Detect which cell encompasses the target text, then output its [x, y] center coordinate. 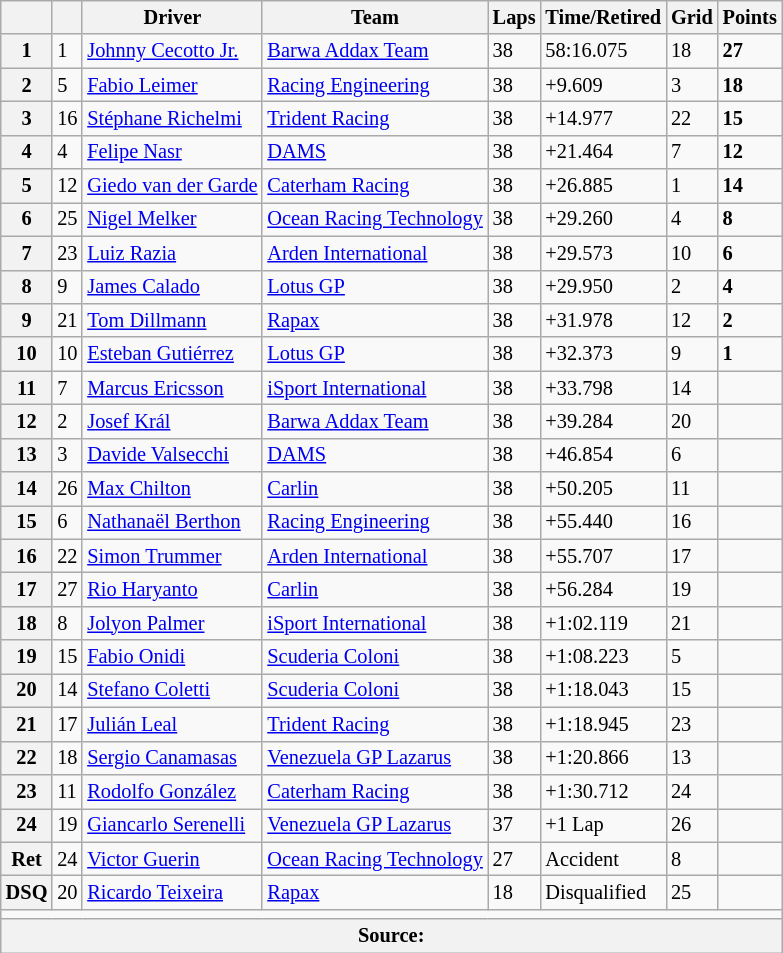
+56.284 [603, 589]
+29.260 [603, 219]
Giedo van der Garde [172, 186]
Driver [172, 17]
Nathanaël Berthon [172, 522]
Felipe Nasr [172, 152]
Fabio Onidi [172, 657]
Davide Valsecchi [172, 455]
+21.464 [603, 152]
+9.609 [603, 85]
Ret [27, 859]
Julián Leal [172, 724]
Simon Trummer [172, 556]
Tom Dillmann [172, 320]
+29.573 [603, 253]
Team [374, 17]
+26.885 [603, 186]
Josef Král [172, 421]
Sergio Canamasas [172, 758]
Giancarlo Serenelli [172, 825]
+32.373 [603, 354]
Fabio Leimer [172, 85]
+31.978 [603, 320]
Disqualified [603, 892]
Source: [392, 936]
+55.707 [603, 556]
+1:20.866 [603, 758]
James Calado [172, 287]
Marcus Ericsson [172, 388]
Rio Haryanto [172, 589]
Luiz Razia [172, 253]
+1:30.712 [603, 791]
Accident [603, 859]
Max Chilton [172, 489]
58:16.075 [603, 51]
+1:18.945 [603, 724]
Victor Guerin [172, 859]
Jolyon Palmer [172, 623]
+29.950 [603, 287]
Points [750, 17]
+1:02.119 [603, 623]
Nigel Melker [172, 219]
Stéphane Richelmi [172, 118]
+14.977 [603, 118]
37 [514, 825]
+1:08.223 [603, 657]
+55.440 [603, 522]
Ricardo Teixeira [172, 892]
DSQ [27, 892]
Rodolfo González [172, 791]
+1:18.043 [603, 690]
+1 Lap [603, 825]
Stefano Coletti [172, 690]
+39.284 [603, 421]
+50.205 [603, 489]
Johnny Cecotto Jr. [172, 51]
+33.798 [603, 388]
Time/Retired [603, 17]
Esteban Gutiérrez [172, 354]
Grid [692, 17]
Laps [514, 17]
+46.854 [603, 455]
